Provide the (X, Y) coordinate of the cell's center where the given text is located.  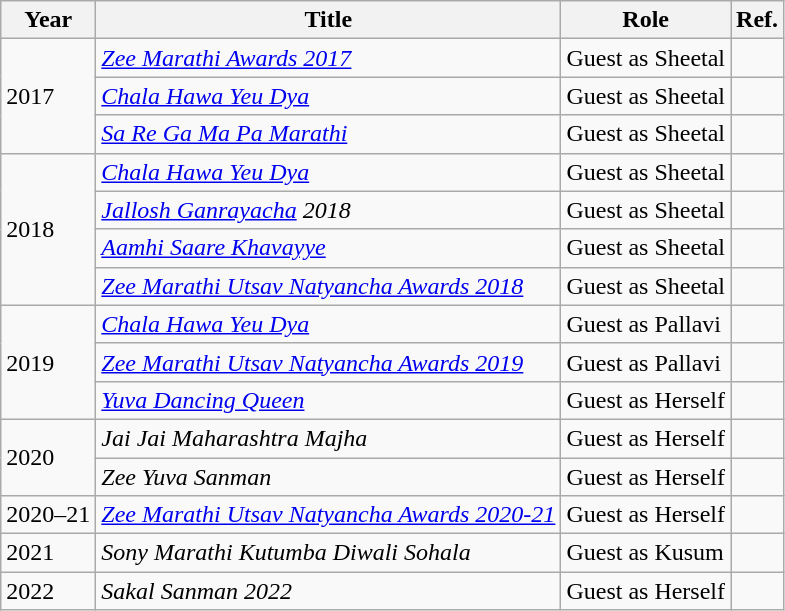
Zee Marathi Utsav Natyancha Awards 2019 (328, 362)
Year (48, 20)
Title (328, 20)
2018 (48, 229)
Sakal Sanman 2022 (328, 591)
Jai Jai Maharashtra Majha (328, 438)
Jallosh Ganrayacha 2018 (328, 210)
Zee Marathi Utsav Natyancha Awards 2018 (328, 286)
Zee Marathi Utsav Natyancha Awards 2020-21 (328, 515)
Sony Marathi Kutumba Diwali Sohala (328, 553)
2021 (48, 553)
2019 (48, 362)
Aamhi Saare Khavayye (328, 248)
Guest as Kusum (646, 553)
2022 (48, 591)
2020–21 (48, 515)
Sa Re Ga Ma Pa Marathi (328, 134)
Ref. (758, 20)
Role (646, 20)
2020 (48, 457)
Yuva Dancing Queen (328, 400)
Zee Marathi Awards 2017 (328, 58)
Zee Yuva Sanman (328, 477)
2017 (48, 96)
